Identify which cell holds the provided text, then report its (X, Y) central coordinate. 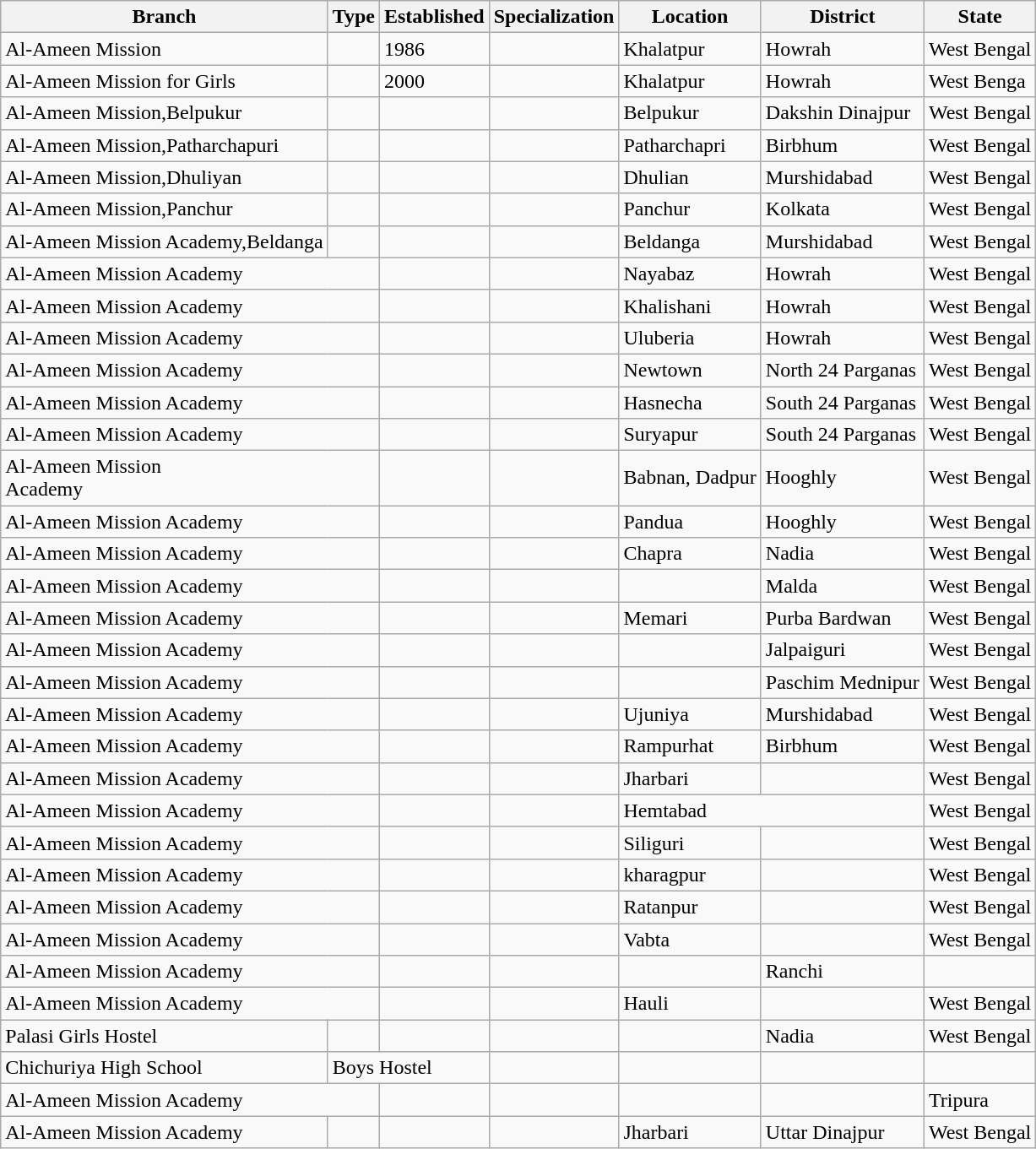
District (843, 17)
Branch (164, 17)
Chapra (690, 554)
Malda (843, 586)
Panchur (690, 209)
Pandua (690, 522)
kharagpur (690, 875)
Patharchapri (690, 145)
Ranchi (843, 972)
Al-Ameen Mission,Patharchapuri (164, 145)
Palasi Girls Hostel (164, 1036)
Hauli (690, 1004)
Belpukur (690, 113)
Nayabaz (690, 274)
West Benga (979, 81)
Boys Hostel (409, 1068)
Al-Ameen Mission for Girls (164, 81)
Tripura (979, 1100)
Al-Ameen Mission Academy,Beldanga (164, 241)
Vabta (690, 940)
2000 (434, 81)
Suryapur (690, 435)
Purba Bardwan (843, 618)
Al-Ameen Mission,Panchur (164, 209)
1986 (434, 49)
Al-Ameen MissionAcademy (191, 478)
Al-Ameen Mission,Belpukur (164, 113)
Location (690, 17)
Khalishani (690, 306)
Al-Ameen Mission (164, 49)
Kolkata (843, 209)
Chichuriya High School (164, 1068)
Type (353, 17)
Jalpaiguri (843, 650)
Established (434, 17)
Rampurhat (690, 746)
Uttar Dinajpur (843, 1132)
Paschim Mednipur (843, 682)
Memari (690, 618)
Newtown (690, 370)
State (979, 17)
Uluberia (690, 338)
Beldanga (690, 241)
Dakshin Dinajpur (843, 113)
Hasnecha (690, 403)
Ratanpur (690, 907)
Dhulian (690, 177)
Siliguri (690, 843)
Specialization (554, 17)
Al-Ameen Mission,Dhuliyan (164, 177)
Ujuniya (690, 714)
Babnan, Dadpur (690, 478)
Hemtabad (772, 810)
North 24 Parganas (843, 370)
